Output the [X, Y] coordinate of the center of the cell containing the given text.  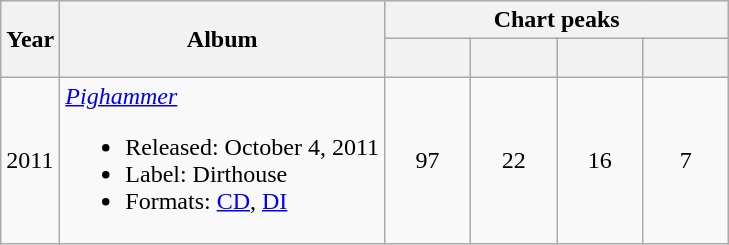
PighammerReleased: October 4, 2011Label: DirthouseFormats: CD, DI [222, 160]
22 [514, 160]
97 [428, 160]
7 [686, 160]
16 [600, 160]
2011 [30, 160]
Chart peaks [557, 20]
Album [222, 39]
Year [30, 39]
